Determine the (X, Y) coordinate at the center of the cell enclosing the given text.  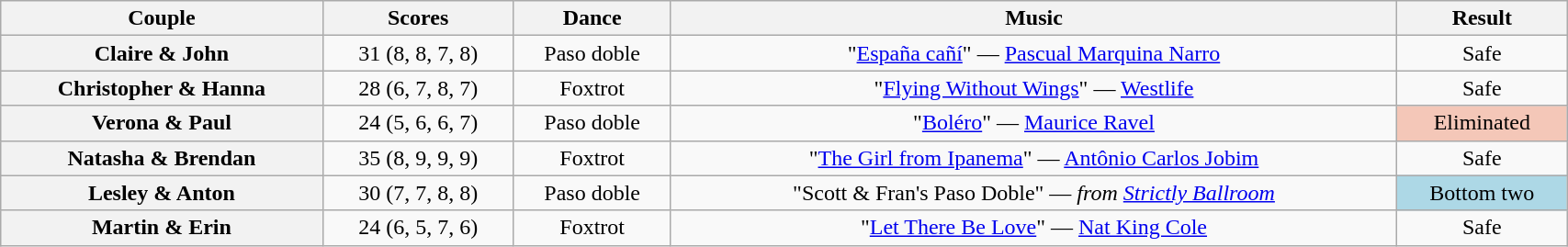
35 (8, 9, 9, 9) (418, 158)
Lesley & Anton (162, 193)
Natasha & Brendan (162, 158)
Bottom two (1483, 193)
24 (5, 6, 6, 7) (418, 123)
Couple (162, 18)
24 (6, 5, 7, 6) (418, 228)
"The Girl from Ipanema" — Antônio Carlos Jobim (1034, 158)
30 (7, 7, 8, 8) (418, 193)
Claire & John (162, 53)
"Scott & Fran's Paso Doble" — from Strictly Ballroom (1034, 193)
Christopher & Hanna (162, 88)
"España cañí" — Pascual Marquina Narro (1034, 53)
"Let There Be Love" — Nat King Cole (1034, 228)
Eliminated (1483, 123)
31 (8, 8, 7, 8) (418, 53)
"Boléro" — Maurice Ravel (1034, 123)
Music (1034, 18)
Verona & Paul (162, 123)
28 (6, 7, 8, 7) (418, 88)
Scores (418, 18)
Dance (592, 18)
Martin & Erin (162, 228)
"Flying Without Wings" — Westlife (1034, 88)
Result (1483, 18)
